Scan for the cell matching the given text and deliver its (x, y) coordinate at center. 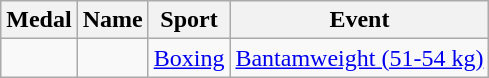
Medal (39, 20)
Boxing (189, 58)
Bantamweight (51-54 kg) (360, 58)
Sport (189, 20)
Event (360, 20)
Name (112, 20)
